Identify which cell holds the provided text, then report its (x, y) central coordinate. 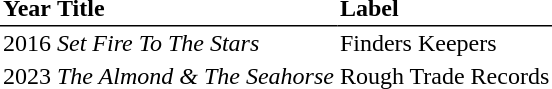
2016 (27, 43)
Set Fire To The Stars (196, 43)
Finders Keepers (444, 43)
